Provide the [X, Y] coordinate of the cell's center where the given text is located.  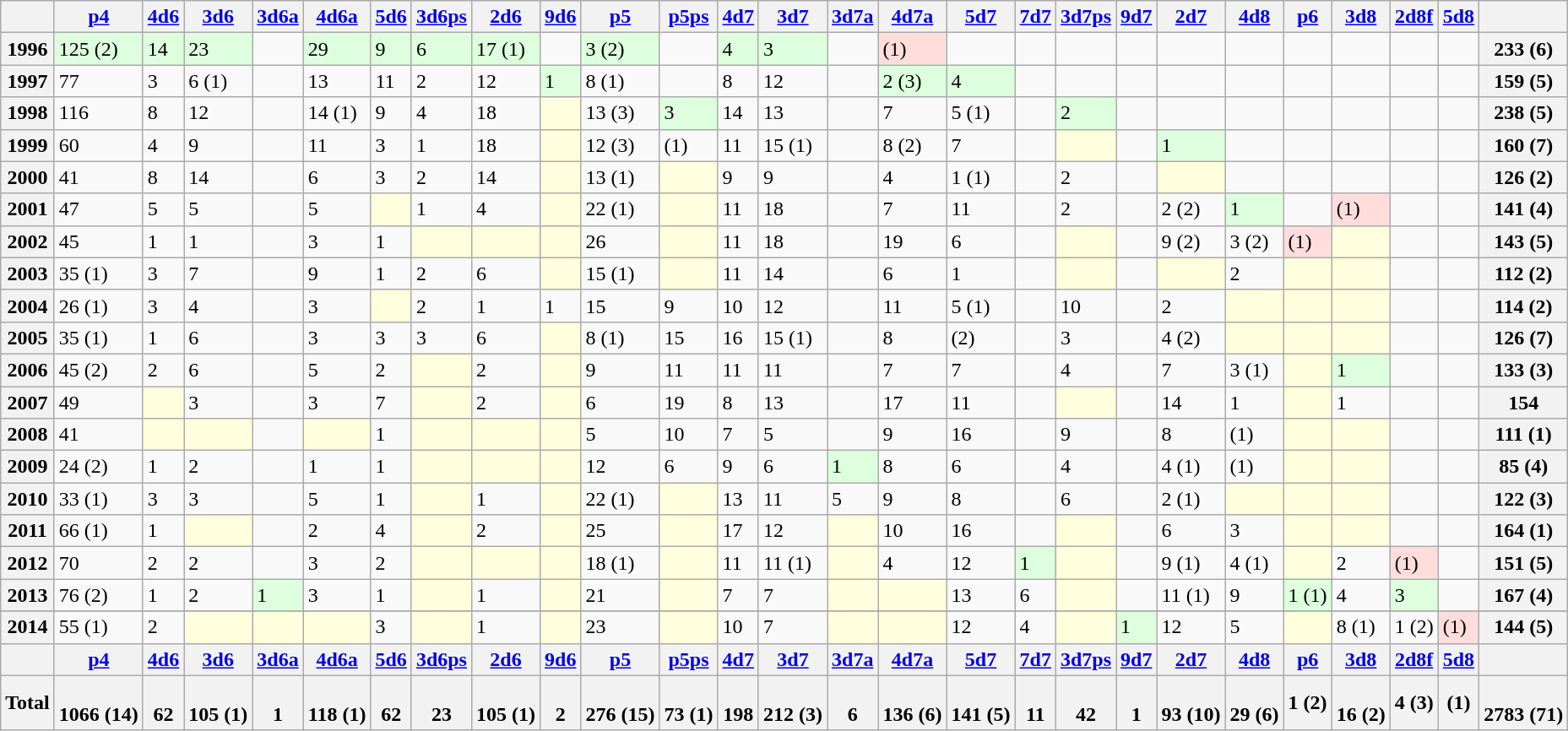
60 [98, 145]
1996 [28, 49]
16 (2) [1361, 702]
2012 [28, 563]
2008 [28, 435]
144 (5) [1523, 627]
136 (6) [912, 702]
14 (1) [337, 113]
1997 [28, 81]
2 (3) [912, 81]
125 (2) [98, 49]
24 (2) [98, 467]
25 [620, 531]
9 (1) [1191, 563]
118 (1) [337, 702]
164 (1) [1523, 531]
2007 [28, 403]
1066 (14) [98, 702]
26 (1) [98, 306]
18 (1) [620, 563]
2011 [28, 531]
73 (1) [689, 702]
Total [28, 702]
29 [337, 49]
154 [1523, 403]
126 (7) [1523, 338]
2009 [28, 467]
198 [738, 702]
238 (5) [1523, 113]
2 (2) [1191, 209]
2002 [28, 241]
133 (3) [1523, 370]
1998 [28, 113]
26 [620, 241]
9 (2) [1191, 241]
2003 [28, 273]
47 [98, 209]
2006 [28, 370]
55 (1) [98, 627]
45 [98, 241]
2000 [28, 177]
112 (2) [1523, 273]
13 (1) [620, 177]
66 (1) [98, 531]
233 (6) [1523, 49]
77 [98, 81]
3 (1) [1255, 370]
2783 (71) [1523, 702]
29 (6) [1255, 702]
85 (4) [1523, 467]
143 (5) [1523, 241]
2001 [28, 209]
2004 [28, 306]
126 (2) [1523, 177]
141 (5) [981, 702]
76 (2) [98, 595]
4 (2) [1191, 338]
160 (7) [1523, 145]
21 [620, 595]
276 (15) [620, 702]
33 (1) [98, 499]
6 (1) [218, 81]
2005 [28, 338]
8 (2) [912, 145]
114 (2) [1523, 306]
(2) [981, 338]
2014 [28, 627]
4 (3) [1413, 702]
1999 [28, 145]
13 (3) [620, 113]
17 (1) [505, 49]
122 (3) [1523, 499]
2010 [28, 499]
167 (4) [1523, 595]
93 (10) [1191, 702]
141 (4) [1523, 209]
116 [98, 113]
42 [1086, 702]
212 (3) [792, 702]
49 [98, 403]
12 (3) [620, 145]
111 (1) [1523, 435]
2 (1) [1191, 499]
45 (2) [98, 370]
159 (5) [1523, 81]
70 [98, 563]
151 (5) [1523, 563]
2013 [28, 595]
